Find where the given text appears and provide that cell's center as (X, Y) coordinate. 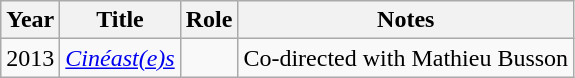
Year (30, 20)
2013 (30, 58)
Role (209, 20)
Notes (406, 20)
Co-directed with Mathieu Busson (406, 58)
Title (120, 20)
Cinéast(e)s (120, 58)
